Determine the (x, y) coordinate at the center of the cell enclosing the given text.  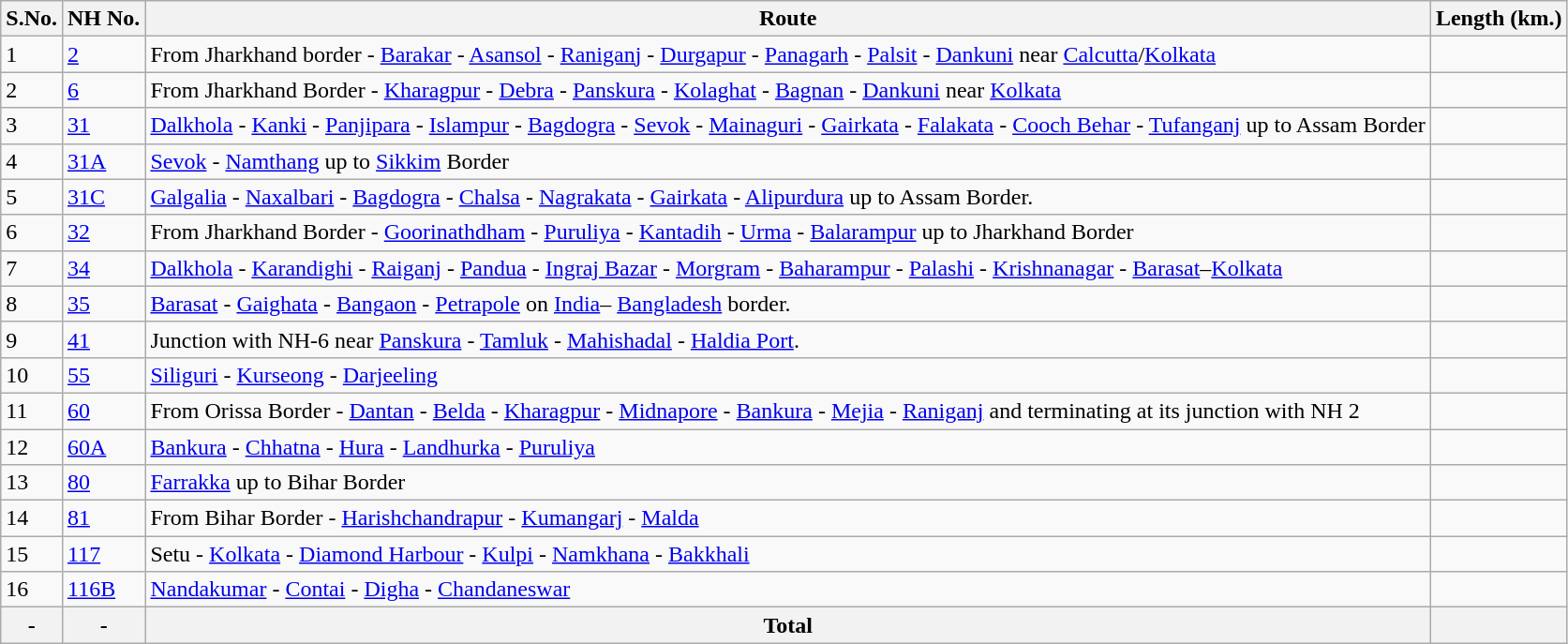
4 (32, 161)
15 (32, 554)
From Jharkhand Border - Goorinathdham - Puruliya - Kantadih - Urma - Balarampur up to Jharkhand Border (787, 232)
31 (103, 126)
S.No. (32, 19)
117 (103, 554)
Dalkhola - Karandighi - Raiganj - Pandua - Ingraj Bazar - Morgram - Baharampur - Palashi - Krishnanagar - Barasat–Kolkata (787, 268)
Barasat - Gaighata - Bangaon - Petrapole on India– Bangladesh border. (787, 304)
13 (32, 483)
32 (103, 232)
35 (103, 304)
Route (787, 19)
Junction with NH-6 near Panskura - Tamluk - Mahishadal - Haldia Port. (787, 339)
NH No. (103, 19)
3 (32, 126)
116B (103, 590)
7 (32, 268)
Length (km.) (1499, 19)
10 (32, 375)
41 (103, 339)
Farrakka up to Bihar Border (787, 483)
Total (787, 625)
9 (32, 339)
34 (103, 268)
From Bihar Border - Harishchandrapur - Kumangarj - Malda (787, 518)
11 (32, 411)
1 (32, 54)
From Jharkhand border - Barakar - Asansol - Raniganj - Durgapur - Panagarh - Palsit - Dankuni near Calcutta/Kolkata (787, 54)
8 (32, 304)
16 (32, 590)
81 (103, 518)
From Orissa Border - Dantan - Belda - Kharagpur - Midnapore - Bankura - Mejia - Raniganj and terminating at its junction with NH 2 (787, 411)
Bankura - Chhatna - Hura - Landhurka - Puruliya (787, 447)
14 (32, 518)
Dalkhola - Kanki - Panjipara - Islampur - Bagdogra - Sevok - Mainaguri - Gairkata - Falakata - Cooch Behar - Tufanganj up to Assam Border (787, 126)
Nandakumar - Contai - Digha - Chandaneswar (787, 590)
60 (103, 411)
Siliguri - Kurseong - Darjeeling (787, 375)
31C (103, 197)
5 (32, 197)
31A (103, 161)
Sevok - Namthang up to Sikkim Border (787, 161)
55 (103, 375)
Setu - Kolkata - Diamond Harbour - Kulpi - Namkhana - Bakkhali (787, 554)
From Jharkhand Border - Kharagpur - Debra - Panskura - Kolaghat - Bagnan - Dankuni near Kolkata (787, 90)
Galgalia - Naxalbari - Bagdogra - Chalsa - Nagrakata - Gairkata - Alipurdura up to Assam Border. (787, 197)
80 (103, 483)
12 (32, 447)
60A (103, 447)
